For the text-containing cell, return its midpoint in [x, y] coordinate format. 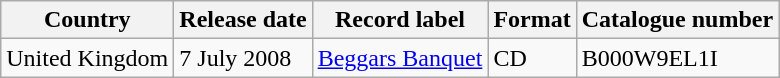
Record label [400, 20]
Catalogue number [677, 20]
United Kingdom [88, 58]
B000W9EL1I [677, 58]
Country [88, 20]
CD [532, 58]
Format [532, 20]
Release date [243, 20]
7 July 2008 [243, 58]
Beggars Banquet [400, 58]
